From the cell containing the given text, extract its center point as [x, y] coordinate. 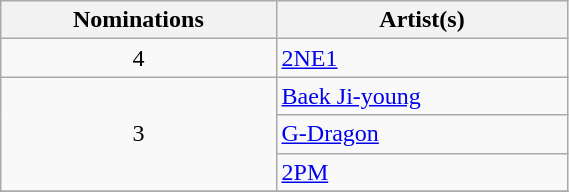
Nominations [138, 20]
G-Dragon [422, 134]
3 [138, 134]
Baek Ji-young [422, 96]
Artist(s) [422, 20]
2NE1 [422, 58]
2PM [422, 172]
4 [138, 58]
